Identify which cell holds the provided text, then report its (x, y) central coordinate. 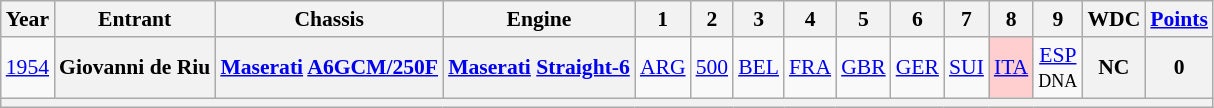
Entrant (134, 19)
FRA (810, 68)
GER (918, 68)
BEL (758, 68)
Maserati Straight-6 (539, 68)
GBR (864, 68)
0 (1179, 68)
SUI (966, 68)
ITA (1011, 68)
8 (1011, 19)
1954 (28, 68)
4 (810, 19)
500 (712, 68)
Chassis (329, 19)
7 (966, 19)
WDC (1114, 19)
9 (1058, 19)
ARG (663, 68)
Engine (539, 19)
1 (663, 19)
3 (758, 19)
Year (28, 19)
ESPDNA (1058, 68)
Giovanni de Riu (134, 68)
Points (1179, 19)
6 (918, 19)
5 (864, 19)
Maserati A6GCM/250F (329, 68)
2 (712, 19)
NC (1114, 68)
